Capture the cell that displays the provided text and extract its (x, y) central coordinate. 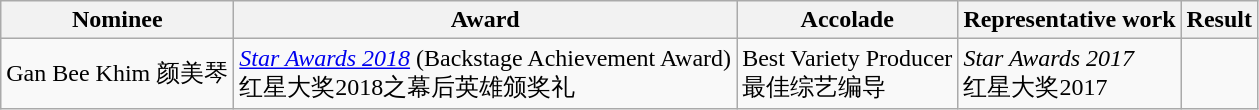
Representative work (1070, 20)
Star Awards 2017红星大奖2017 (1070, 74)
Star Awards 2018 (Backstage Achievement Award)红星大奖2018之幕后英雄颁奖礼 (486, 74)
Award (486, 20)
Result (1219, 20)
Best Variety Producer最佳综艺编导 (848, 74)
Gan Bee Khim 颜美琴 (118, 74)
Accolade (848, 20)
Nominee (118, 20)
